Return [X, Y] of the center of cell containing provided text 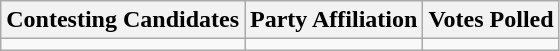
Party Affiliation [334, 20]
Contesting Candidates [123, 20]
Votes Polled [491, 20]
